Provide the (X, Y) coordinate of the cell's center where the given text is located.  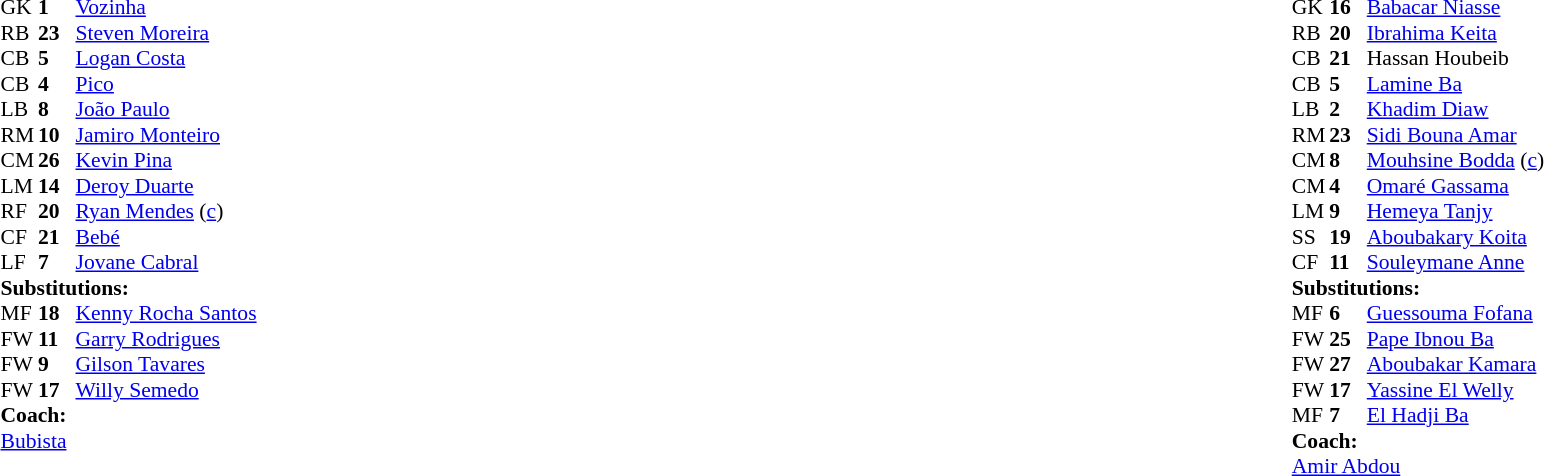
Mouhsine Bodda (c) (1456, 161)
Guessouma Fofana (1456, 313)
19 (1348, 237)
Garry Rodrigues (166, 339)
Aboubakar Kamara (1456, 365)
18 (57, 313)
Yassine El Welly (1456, 390)
Willy Semedo (166, 390)
Kenny Rocha Santos (166, 313)
Kevin Pina (166, 161)
26 (57, 161)
RF (19, 211)
Pape Ibnou Ba (1456, 339)
Jovane Cabral (166, 263)
Hemeya Tanjy (1456, 211)
Logan Costa (166, 59)
SS (1311, 237)
6 (1348, 313)
João Paulo (166, 109)
Pico (166, 84)
Hassan Houbeib (1456, 59)
Lamine Ba (1456, 84)
Aboubakary Koita (1456, 237)
Bubista (128, 441)
10 (57, 135)
27 (1348, 365)
El Hadji Ba (1456, 415)
Deroy Duarte (166, 186)
Omaré Gassama (1456, 186)
Jamiro Monteiro (166, 135)
Khadim Diaw (1456, 109)
Souleymane Anne (1456, 263)
14 (57, 186)
Sidi Bouna Amar (1456, 135)
Gilson Tavares (166, 365)
Steven Moreira (166, 33)
Bebé (166, 237)
Ibrahima Keita (1456, 33)
25 (1348, 339)
LF (19, 263)
2 (1348, 109)
Ryan Mendes (c) (166, 211)
